Pinpoint the cell where the given text exists, returning its (X, Y) midpoint coordinate. 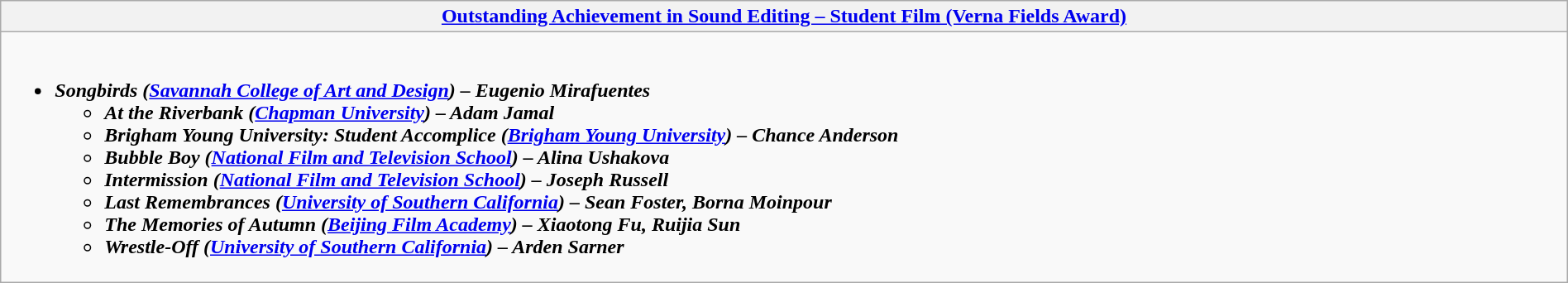
Outstanding Achievement in Sound Editing – Student Film (Verna Fields Award) (784, 17)
